Pinpoint the cell where the given text exists, returning its (X, Y) midpoint coordinate. 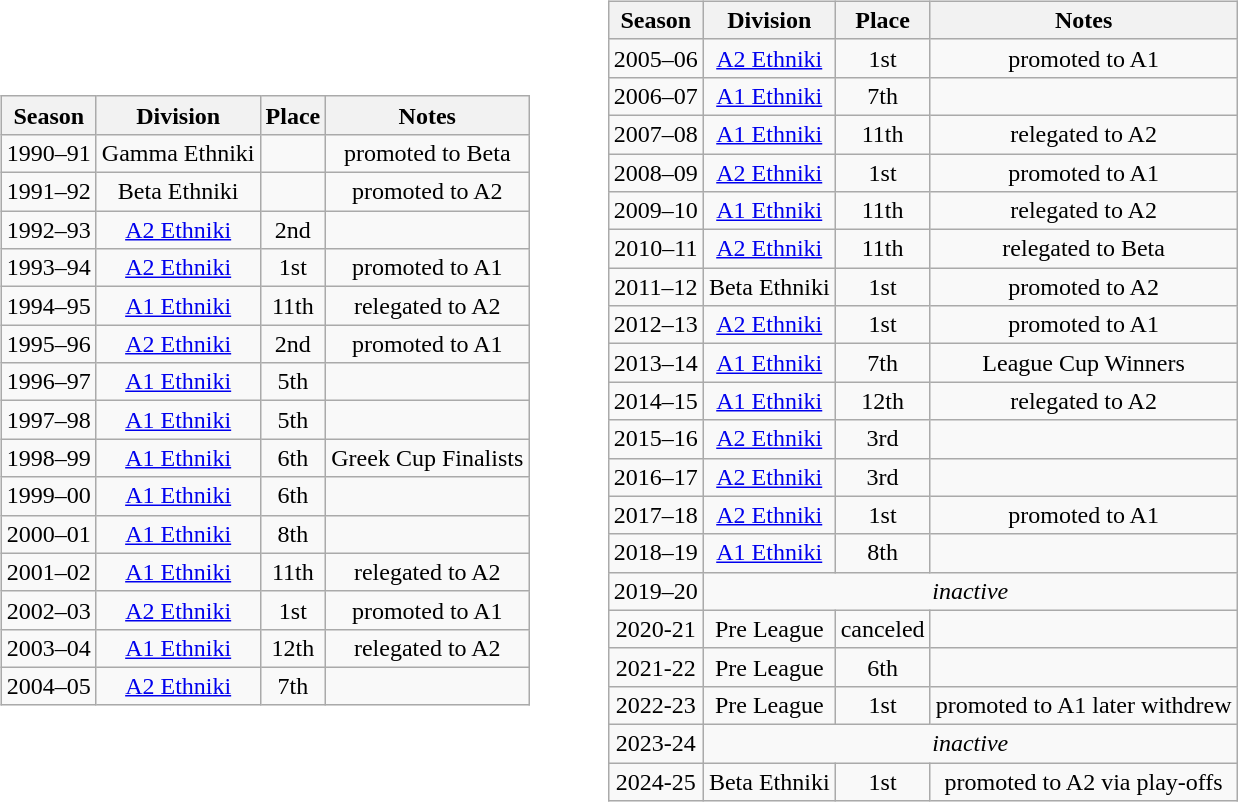
2014–15 (656, 401)
2017–18 (656, 515)
2001–02 (48, 572)
2004–05 (48, 686)
2007–08 (656, 134)
League Cup Winners (1084, 363)
promoted to Beta (428, 153)
1995–96 (48, 344)
2009–10 (656, 211)
1996–97 (48, 382)
1991–92 (48, 192)
2021-22 (656, 667)
2012–13 (656, 325)
relegated to Beta (1084, 249)
2024-25 (656, 781)
2003–04 (48, 648)
1997–98 (48, 420)
2010–11 (656, 249)
promoted to A2 via play-offs (1084, 781)
2005–06 (656, 58)
2000–01 (48, 534)
2022-23 (656, 705)
1990–91 (48, 153)
2016–17 (656, 477)
canceled (882, 629)
1998–99 (48, 458)
1994–95 (48, 306)
2008–09 (656, 173)
1999–00 (48, 496)
2020-21 (656, 629)
Gamma Ethniki (178, 153)
2015–16 (656, 439)
2011–12 (656, 287)
promoted to A1 later withdrew (1084, 705)
1993–94 (48, 268)
2002–03 (48, 610)
2006–07 (656, 96)
1992–93 (48, 230)
2023-24 (656, 743)
2019–20 (656, 591)
2013–14 (656, 363)
2018–19 (656, 553)
Greek Cup Finalists (428, 458)
